For the text-containing cell, return its midpoint in (X, Y) coordinate format. 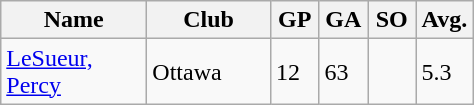
12 (294, 72)
Name (74, 20)
GP (294, 20)
Club (209, 20)
GA (344, 20)
Avg. (444, 20)
Ottawa (209, 72)
SO (392, 20)
LeSueur, Percy (74, 72)
5.3 (444, 72)
63 (344, 72)
